Extract the (x, y) coordinate from the center of the cell holding the provided text.  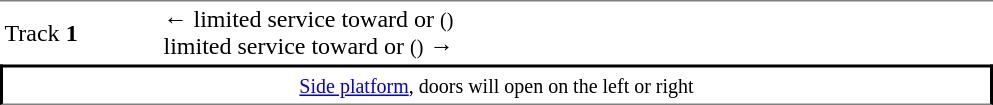
Side platform, doors will open on the left or right (496, 84)
← limited service toward or () limited service toward or () → (576, 32)
Track 1 (80, 32)
